Provide the [X, Y] coordinate of the cell's center where the given text is located.  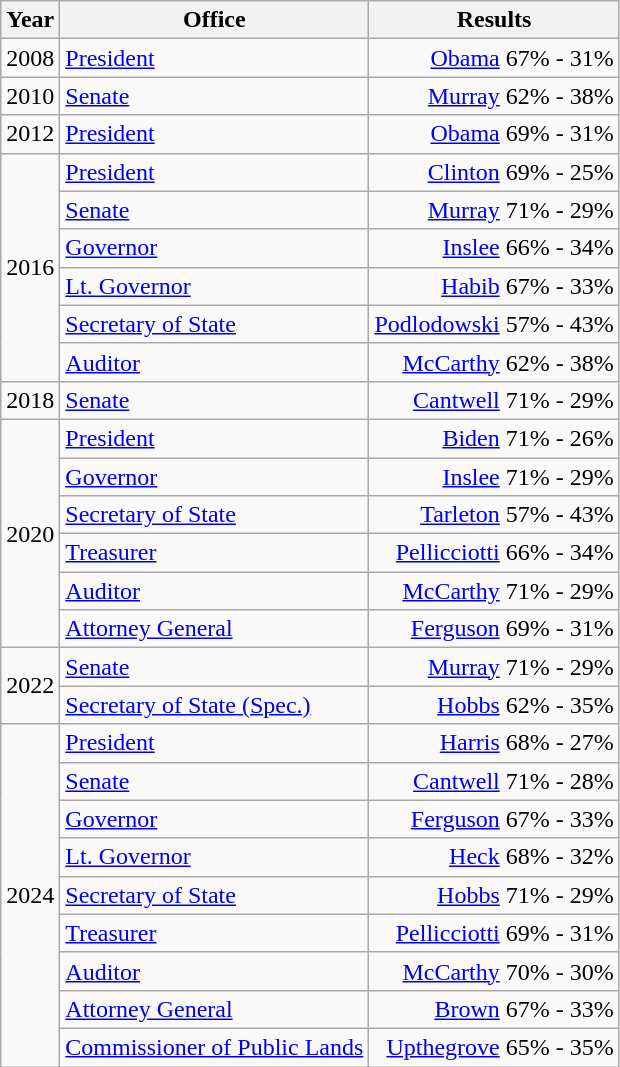
2018 [30, 400]
Heck 68% - 32% [494, 857]
Biden 71% - 26% [494, 438]
Brown 67% - 33% [494, 1009]
Inslee 66% - 34% [494, 248]
2020 [30, 533]
Obama 69% - 31% [494, 134]
McCarthy 62% - 38% [494, 362]
Pellicciotti 69% - 31% [494, 933]
Secretary of State (Spec.) [214, 705]
Clinton 69% - 25% [494, 172]
Habib 67% - 33% [494, 286]
McCarthy 70% - 30% [494, 971]
Hobbs 62% - 35% [494, 705]
Upthegrove 65% - 35% [494, 1047]
2008 [30, 58]
Podlodowski 57% - 43% [494, 324]
Results [494, 20]
Hobbs 71% - 29% [494, 895]
Cantwell 71% - 28% [494, 781]
Murray 62% - 38% [494, 96]
2024 [30, 896]
Harris 68% - 27% [494, 743]
Ferguson 69% - 31% [494, 629]
Pellicciotti 66% - 34% [494, 553]
Year [30, 20]
Obama 67% - 31% [494, 58]
2010 [30, 96]
Cantwell 71% - 29% [494, 400]
2022 [30, 686]
Inslee 71% - 29% [494, 477]
Tarleton 57% - 43% [494, 515]
Commissioner of Public Lands [214, 1047]
Office [214, 20]
2016 [30, 267]
2012 [30, 134]
Ferguson 67% - 33% [494, 819]
McCarthy 71% - 29% [494, 591]
